Identify which cell holds the provided text, then report its (X, Y) central coordinate. 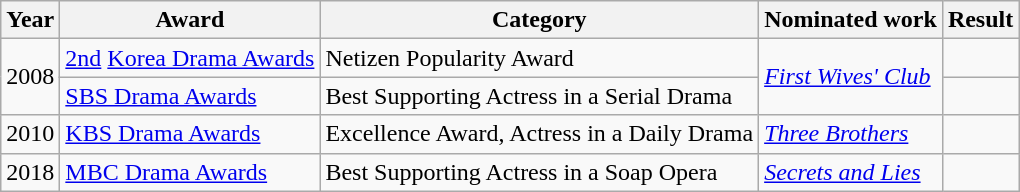
KBS Drama Awards (190, 134)
Year (30, 20)
Result (980, 20)
Category (540, 20)
2010 (30, 134)
First Wives' Club (851, 77)
Netizen Popularity Award (540, 58)
2nd Korea Drama Awards (190, 58)
Excellence Award, Actress in a Daily Drama (540, 134)
MBC Drama Awards (190, 172)
Best Supporting Actress in a Serial Drama (540, 96)
Secrets and Lies (851, 172)
2018 (30, 172)
Three Brothers (851, 134)
Nominated work (851, 20)
Best Supporting Actress in a Soap Opera (540, 172)
Award (190, 20)
2008 (30, 77)
SBS Drama Awards (190, 96)
